Extract the (X, Y) coordinate from the center of the cell holding the provided text.  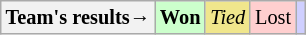
Tied (228, 17)
Team's results→ (78, 17)
Won (180, 17)
Lost (273, 17)
